Capture the cell that displays the provided text and extract its (X, Y) central coordinate. 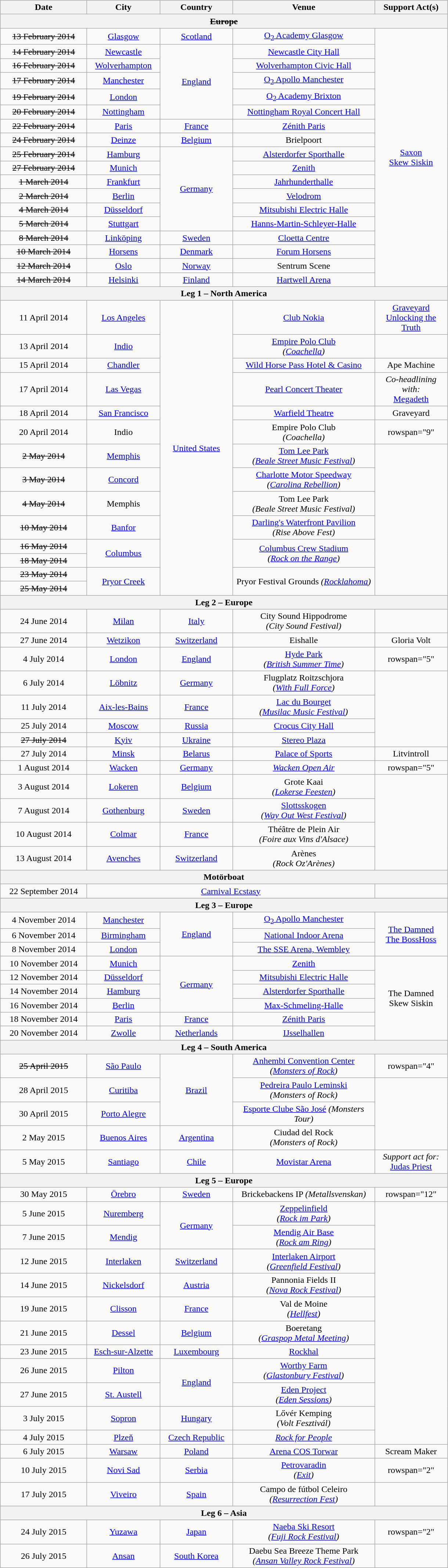
Horsens (123, 252)
27 February 2014 (44, 168)
Club Nokia (304, 317)
Russia (196, 726)
Europe (224, 21)
Wild Horse Pass Hotel & Casino (304, 365)
O2 Academy Glasgow (304, 36)
8 November 2014 (44, 949)
The DamnedThe BossHoss (411, 934)
10 May 2014 (44, 527)
Kyiv (123, 740)
Sentrum Scene (304, 266)
The SSE Arena, Wembley (304, 949)
10 July 2015 (44, 1470)
Birmingham (123, 935)
Leg 3 – Europe (224, 905)
Minsk (123, 754)
Stuttgart (123, 224)
Arènes(Rock Oz'Arènes) (304, 858)
IJsselhallen (304, 1033)
National Indoor Arena (304, 935)
Novi Sad (123, 1470)
Banfor (123, 527)
Norway (196, 266)
Curitiba (123, 1090)
Eden Project(Eden Sessions) (304, 1395)
Japan (196, 1532)
Örebro (123, 1194)
Max-Schmeling-Halle (304, 1005)
São Paulo (123, 1066)
Poland (196, 1451)
Support Act(s) (411, 7)
rowspan="4" (411, 1066)
Spain (196, 1494)
Leg 2 – Europe (224, 602)
City (123, 7)
2 May 2015 (44, 1138)
Pilton (123, 1371)
Charlotte Motor Speedway(Carolina Rebellion) (304, 479)
Darling's Waterfront Pavilion(Rise Above Fest) (304, 527)
San Francisco (123, 413)
Graveyard (411, 413)
1 August 2014 (44, 767)
Esporte Clube São José (Monsters Tour) (304, 1114)
Austria (196, 1285)
18 November 2014 (44, 1019)
Deinze (123, 140)
Interlaken Airport(Greenfield Festival) (304, 1261)
17 April 2014 (44, 389)
rowspan="12" (411, 1194)
Scotland (196, 36)
Cloetta Centre (304, 238)
Newcastle City Hall (304, 51)
Brielpoort (304, 140)
Warsaw (123, 1451)
Scream Maker (411, 1451)
South Korea (196, 1556)
3 August 2014 (44, 786)
Worthy Farm(Glastonbury Festival) (304, 1371)
Brickebackens IP (Metallsvenskan) (304, 1194)
12 March 2014 (44, 266)
Flugplatz Roitzschjora(With Full Force) (304, 683)
Wacken Open Air (304, 767)
Glasgow (123, 36)
6 July 2014 (44, 683)
Leg 4 – South America (224, 1047)
Ape Machine (411, 365)
Zeppelinfield(Rock im Park) (304, 1213)
Grote Kaai(Lokerse Feesten) (304, 786)
20 April 2014 (44, 432)
Pryor Festival Grounds (Rocklahoma) (304, 581)
The DamnedSkew Siskin (411, 998)
5 March 2014 (44, 224)
Netherlands (196, 1033)
GraveyardUnlocking the Truth (411, 317)
Slottsskogen(Way Out West Festival) (304, 810)
Aix-les-Bains (123, 707)
14 June 2015 (44, 1285)
St. Austell (123, 1395)
Motörboat (224, 877)
Boeretang(Graspop Metal Meeting) (304, 1332)
Campo de fútbol Celeiro(Resurrection Fest) (304, 1494)
Crocus City Hall (304, 726)
Mendig Air Base(Rock am Ring) (304, 1237)
25 July 2014 (44, 726)
Buenos Aires (123, 1138)
Hanns-Martin-Schleyer-Halle (304, 224)
11 April 2014 (44, 317)
Zwolle (123, 1033)
Rock for People (304, 1437)
1 March 2014 (44, 182)
23 May 2014 (44, 574)
Newcastle (123, 51)
6 July 2015 (44, 1451)
Finland (196, 280)
17 July 2015 (44, 1494)
Petrovaradin(Exit) (304, 1470)
Nottingham Royal Concert Hall (304, 112)
Arena COS Torwar (304, 1451)
30 April 2015 (44, 1114)
Interlaken (123, 1261)
Leg 5 – Europe (224, 1180)
10 August 2014 (44, 835)
2 May 2014 (44, 456)
Sopron (123, 1418)
24 February 2014 (44, 140)
Venue (304, 7)
25 April 2015 (44, 1066)
4 November 2014 (44, 920)
11 July 2014 (44, 707)
10 November 2014 (44, 963)
rowspan="9" (411, 432)
Esch-sur-Alzette (123, 1352)
Clisson (123, 1309)
27 June 2014 (44, 640)
14 March 2014 (44, 280)
Frankfurt (123, 182)
Milan (123, 621)
12 June 2015 (44, 1261)
16 February 2014 (44, 65)
Belarus (196, 754)
Linköping (123, 238)
4 May 2014 (44, 504)
13 February 2014 (44, 36)
Gothenburg (123, 810)
8 March 2014 (44, 238)
Wacken (123, 767)
15 April 2014 (44, 365)
Mendig (123, 1237)
Wetzikon (123, 640)
Forum Horsens (304, 252)
Wolverhampton Civic Hall (304, 65)
12 November 2014 (44, 977)
23 June 2015 (44, 1352)
Hungary (196, 1418)
24 July 2015 (44, 1532)
10 March 2014 (44, 252)
Rockhal (304, 1352)
Velodrom (304, 196)
6 November 2014 (44, 935)
26 July 2015 (44, 1556)
Movistar Arena (304, 1161)
Luxembourg (196, 1352)
Brazil (196, 1090)
Théâtre de Plein Air(Foire aux Vins d'Alsace) (304, 835)
Ansan (123, 1556)
14 February 2014 (44, 51)
Santiago (123, 1161)
Gloria Volt (411, 640)
7 June 2015 (44, 1237)
19 June 2015 (44, 1309)
Country (196, 7)
Viveiro (123, 1494)
Date (44, 7)
Argentina (196, 1138)
Pryor Creek (123, 581)
Concord (123, 479)
Oslo (123, 266)
Hartwell Arena (304, 280)
Yuzawa (123, 1532)
Leg 1 – North America (224, 294)
Denmark (196, 252)
21 June 2015 (44, 1332)
Columbus Crew Stadium(Rock on the Range) (304, 553)
16 November 2014 (44, 1005)
Dessel (123, 1332)
25 May 2014 (44, 588)
Lokeren (123, 786)
Nottingham (123, 112)
24 June 2014 (44, 621)
Pannonia Fields II(Nova Rock Festival) (304, 1285)
United States (196, 448)
Anhembi Convention Center(Monsters of Rock) (304, 1066)
Lővér Kemping(Volt Fesztivál) (304, 1418)
Hyde Park(British Summer Time) (304, 659)
5 June 2015 (44, 1213)
Ukraine (196, 740)
2 March 2014 (44, 196)
Stereo Plaza (304, 740)
Eishalle (304, 640)
Support act for:Judas Priest (411, 1161)
25 February 2014 (44, 154)
Avenches (123, 858)
7 August 2014 (44, 810)
16 May 2014 (44, 547)
Nickelsdorf (123, 1285)
Serbia (196, 1470)
4 July 2014 (44, 659)
18 May 2014 (44, 560)
Italy (196, 621)
Carnival Ecstasy (231, 891)
22 September 2014 (44, 891)
5 May 2015 (44, 1161)
Leg 6 – Asia (224, 1513)
Porto Alegre (123, 1114)
17 February 2014 (44, 80)
Nuremberg (123, 1213)
Pearl Concert Theater (304, 389)
28 April 2015 (44, 1090)
14 November 2014 (44, 991)
SaxonSkew Siskin (411, 157)
Wolverhampton (123, 65)
Czech Republic (196, 1437)
Val de Moine(Hellfest) (304, 1309)
Plzeň (123, 1437)
Warfield Theatre (304, 413)
Co-headlining with:Megadeth (411, 389)
20 November 2014 (44, 1033)
Columbus (123, 553)
Ciudad del Rock(Monsters of Rock) (304, 1138)
Chile (196, 1161)
26 June 2015 (44, 1371)
20 February 2014 (44, 112)
Lac du Bourget(Musilac Music Festival) (304, 707)
18 April 2014 (44, 413)
Las Vegas (123, 389)
13 April 2014 (44, 346)
Chandler (123, 365)
4 March 2014 (44, 210)
Helsinki (123, 280)
Palace of Sports (304, 754)
3 May 2014 (44, 479)
Jahrhunderthalle (304, 182)
13 August 2014 (44, 858)
Löbnitz (123, 683)
Colmar (123, 835)
22 February 2014 (44, 126)
O2 Academy Brixton (304, 97)
4 July 2015 (44, 1437)
3 July 2015 (44, 1418)
Moscow (123, 726)
Naeba Ski Resort(Fuji Rock Festival) (304, 1532)
30 May 2015 (44, 1194)
City Sound Hippodrome(City Sound Festival) (304, 621)
Daebu Sea Breeze Theme Park(Ansan Valley Rock Festival) (304, 1556)
Litvintroll (411, 754)
27 June 2015 (44, 1395)
Los Angeles (123, 317)
19 February 2014 (44, 97)
Pedreira Paulo Leminski(Monsters of Rock) (304, 1090)
